Return the (X, Y) coordinate for the center point of the cell that contains the specified text.  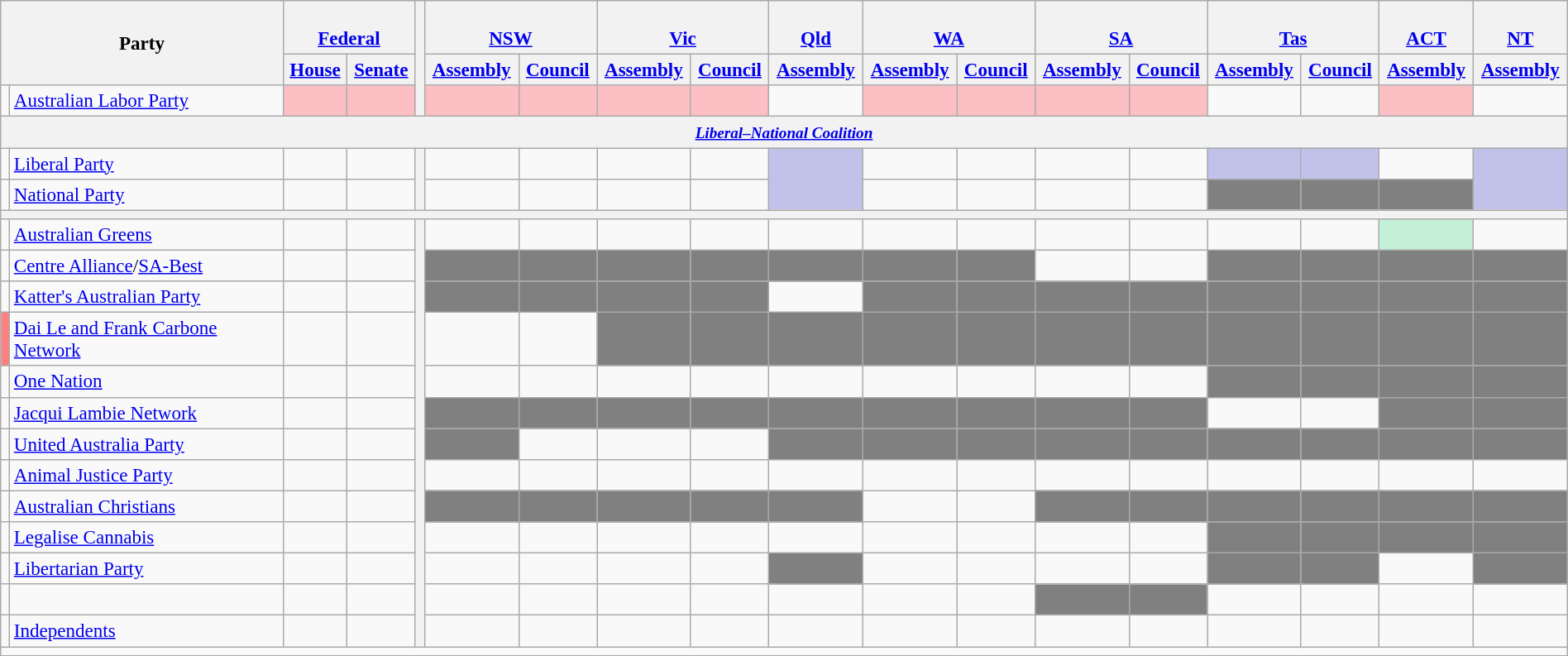
Liberal–National Coalition (784, 132)
Centre Alliance/SA-Best (146, 266)
Australian Labor Party (146, 101)
Vic (683, 28)
Qld (816, 28)
NSW (510, 28)
One Nation (146, 382)
Libertarian Party (146, 569)
Katter's Australian Party (146, 297)
ACT (1427, 28)
United Australia Party (146, 444)
Australian Greens (146, 235)
Dai Le and Frank Carbone Network (146, 339)
WA (949, 28)
Animal Justice Party (146, 476)
Australian Christians (146, 506)
SA (1121, 28)
House (315, 70)
Independents (146, 631)
Liberal Party (146, 164)
Federal (349, 28)
Party (142, 43)
Tas (1293, 28)
National Party (146, 195)
Senate (381, 70)
NT (1520, 28)
Legalise Cannabis (146, 538)
Jacqui Lambie Network (146, 413)
